Return [X, Y] of the center of cell containing provided text 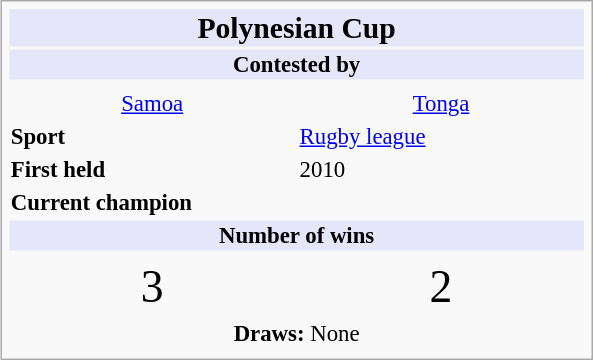
Sport [152, 137]
3 [152, 288]
First held [152, 170]
2 [441, 288]
Rugby league [441, 137]
Draws: None [296, 333]
Contested by [296, 65]
Current champion [152, 203]
2010 [441, 170]
Tonga [441, 104]
Number of wins [296, 236]
Samoa [152, 104]
Polynesian Cup [296, 28]
